Provide the (X, Y) coordinate of the cell's center where the given text is located.  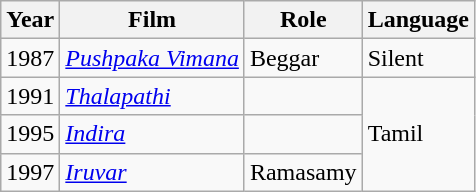
Beggar (303, 58)
Language (418, 20)
Role (303, 20)
Film (152, 20)
Ramasamy (303, 172)
Thalapathi (152, 96)
Tamil (418, 134)
1991 (30, 96)
Iruvar (152, 172)
Indira (152, 134)
1997 (30, 172)
Pushpaka Vimana (152, 58)
1987 (30, 58)
1995 (30, 134)
Year (30, 20)
Silent (418, 58)
